Detect which cell encompasses the target text, then output its [x, y] center coordinate. 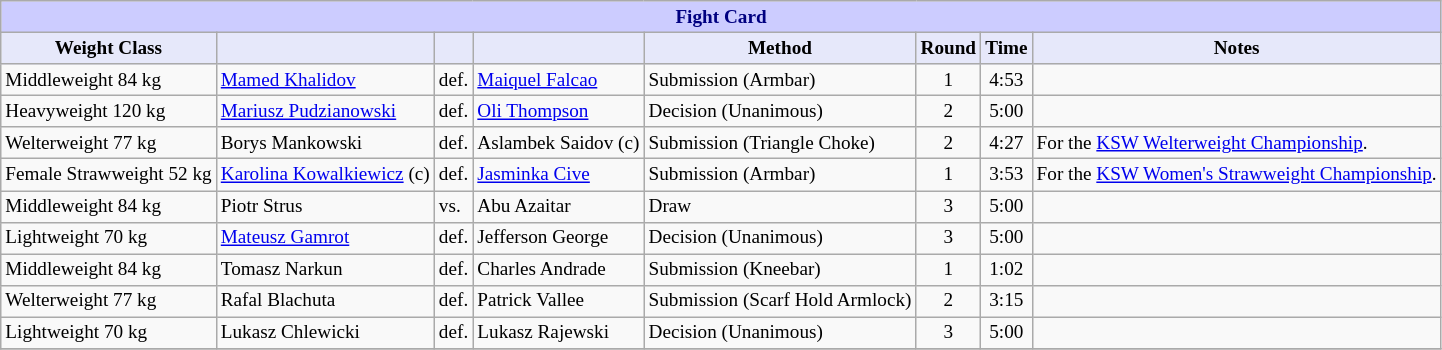
Borys Mankowski [325, 143]
For the KSW Women's Strawweight Championship. [1236, 175]
4:27 [1006, 143]
Tomasz Narkun [325, 270]
Aslambek Saidov (c) [558, 143]
Jasminka Cive [558, 175]
Charles Andrade [558, 270]
Draw [780, 206]
Mamed Khalidov [325, 80]
Oli Thompson [558, 111]
Rafal Blachuta [325, 301]
Heavyweight 120 kg [108, 111]
Weight Class [108, 48]
Female Strawweight 52 kg [108, 175]
Abu Azaitar [558, 206]
Maiquel Falcao [558, 80]
Mariusz Pudzianowski [325, 111]
Time [1006, 48]
Submission (Kneebar) [780, 270]
Round [948, 48]
Piotr Strus [325, 206]
Notes [1236, 48]
Jefferson George [558, 238]
Karolina Kowalkiewicz (c) [325, 175]
Fight Card [721, 17]
1:02 [1006, 270]
vs. [453, 206]
Method [780, 48]
For the KSW Welterweight Championship. [1236, 143]
Lukasz Chlewicki [325, 333]
3:53 [1006, 175]
Patrick Vallee [558, 301]
3:15 [1006, 301]
4:53 [1006, 80]
Submission (Scarf Hold Armlock) [780, 301]
Mateusz Gamrot [325, 238]
Submission (Triangle Choke) [780, 143]
Lukasz Rajewski [558, 333]
